Identify which cell holds the provided text, then report its [x, y] central coordinate. 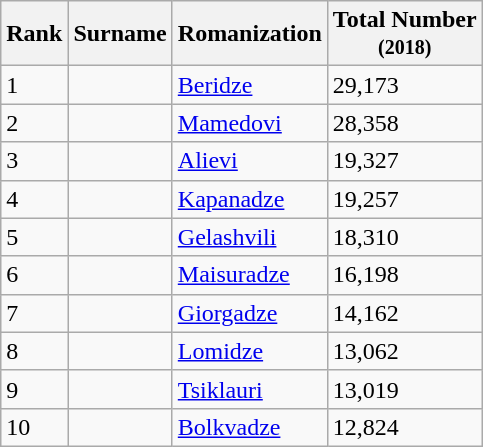
Mamedovi [250, 123]
4 [34, 199]
14,162 [404, 313]
Giorgadze [250, 313]
Lomidze [250, 351]
Kapanadze [250, 199]
16,198 [404, 275]
13,062 [404, 351]
12,824 [404, 427]
Alievi [250, 161]
Surname [120, 34]
19,257 [404, 199]
5 [34, 237]
6 [34, 275]
10 [34, 427]
Romanization [250, 34]
3 [34, 161]
8 [34, 351]
Gelashvili [250, 237]
18,310 [404, 237]
Bolkvadze [250, 427]
13,019 [404, 389]
19,327 [404, 161]
2 [34, 123]
28,358 [404, 123]
Maisuradze [250, 275]
Total Number(2018) [404, 34]
Beridze [250, 85]
9 [34, 389]
1 [34, 85]
7 [34, 313]
Rank [34, 34]
Tsiklauri [250, 389]
29,173 [404, 85]
